Scan for the cell matching the given text and deliver its (X, Y) coordinate at center. 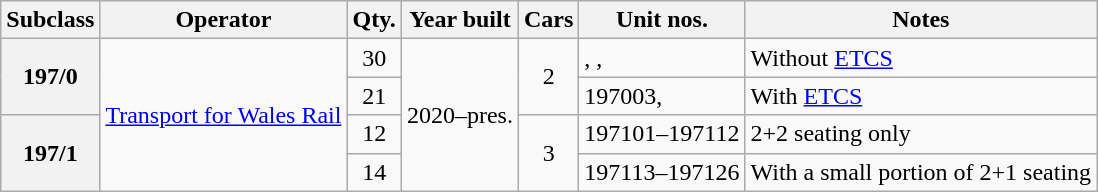
Qty. (374, 20)
197113–197126 (662, 172)
Unit nos. (662, 20)
Notes (921, 20)
Transport for Wales Rail (224, 115)
With a small portion of 2+1 seating (921, 172)
2 (548, 77)
21 (374, 96)
Subclass (50, 20)
197003, (662, 96)
12 (374, 134)
Cars (548, 20)
Without ETCS (921, 58)
3 (548, 153)
197/0 (50, 77)
2020–pres. (460, 115)
Year built (460, 20)
197/1 (50, 153)
With ETCS (921, 96)
14 (374, 172)
2+2 seating only (921, 134)
Operator (224, 20)
, , (662, 58)
30 (374, 58)
197101–197112 (662, 134)
